Find where the given text appears and provide that cell's center as [X, Y] coordinate. 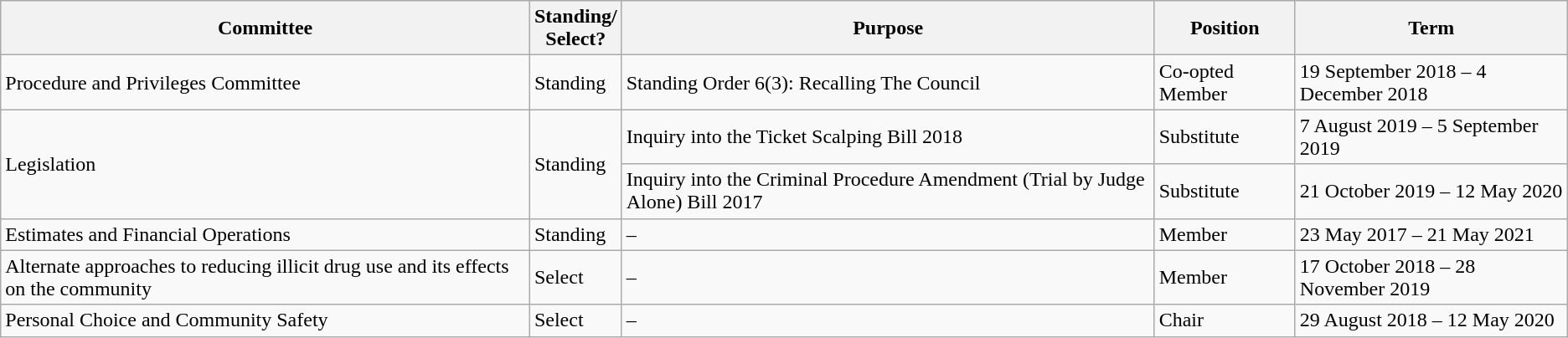
Purpose [888, 28]
19 September 2018 – 4 December 2018 [1431, 82]
Procedure and Privileges Committee [266, 82]
Personal Choice and Community Safety [266, 320]
29 August 2018 – 12 May 2020 [1431, 320]
Inquiry into the Criminal Procedure Amendment (Trial by Judge Alone) Bill 2017 [888, 191]
Position [1225, 28]
Chair [1225, 320]
Inquiry into the Ticket Scalping Bill 2018 [888, 137]
17 October 2018 – 28 November 2019 [1431, 278]
Co-opted Member [1225, 82]
Committee [266, 28]
Alternate approaches to reducing illicit drug use and its effects on the community [266, 278]
Estimates and Financial Operations [266, 234]
Standing/Select? [575, 28]
Standing Order 6(3): Recalling The Council [888, 82]
Legislation [266, 164]
23 May 2017 – 21 May 2021 [1431, 234]
Term [1431, 28]
21 October 2019 – 12 May 2020 [1431, 191]
7 August 2019 – 5 September 2019 [1431, 137]
